Find where the given text appears and provide that cell's center as (x, y) coordinate. 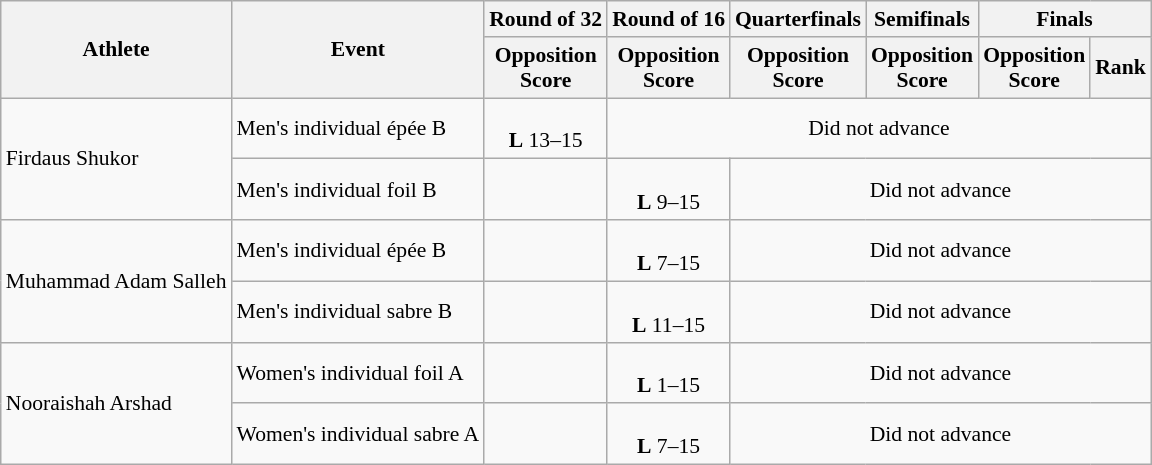
Men's individual foil B (358, 190)
Event (358, 50)
L 1–15 (668, 372)
Firdaus Shukor (116, 159)
Women's individual sabre A (358, 434)
L 11–15 (668, 312)
L 13–15 (546, 128)
Women's individual foil A (358, 372)
Nooraishah Arshad (116, 403)
Men's individual sabre B (358, 312)
Rank (1120, 68)
Athlete (116, 50)
Round of 16 (668, 19)
L 9–15 (668, 190)
Quarterfinals (798, 19)
Finals (1064, 19)
Muhammad Adam Salleh (116, 281)
Round of 32 (546, 19)
Semifinals (922, 19)
